Extract the [X, Y] coordinate from the center of the cell holding the provided text.  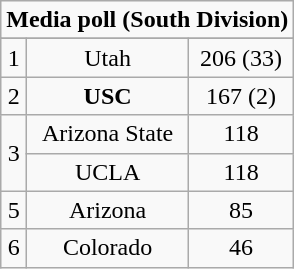
Arizona State [108, 134]
Utah [108, 58]
206 (33) [241, 58]
167 (2) [241, 96]
3 [14, 153]
USC [108, 96]
Media poll (South Division) [148, 20]
2 [14, 96]
6 [14, 248]
5 [14, 210]
UCLA [108, 172]
Arizona [108, 210]
1 [14, 58]
46 [241, 248]
Colorado [108, 248]
85 [241, 210]
